Scan for the cell matching the given text and deliver its (x, y) coordinate at center. 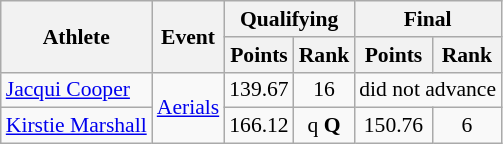
Final (428, 19)
Kirstie Marshall (76, 126)
q Q (324, 126)
139.67 (258, 90)
Athlete (76, 36)
16 (324, 90)
Qualifying (289, 19)
Aerials (188, 108)
150.76 (393, 126)
did not advance (428, 90)
Jacqui Cooper (76, 90)
6 (467, 126)
166.12 (258, 126)
Event (188, 36)
